Scan for the cell matching the given text and deliver its [x, y] coordinate at center. 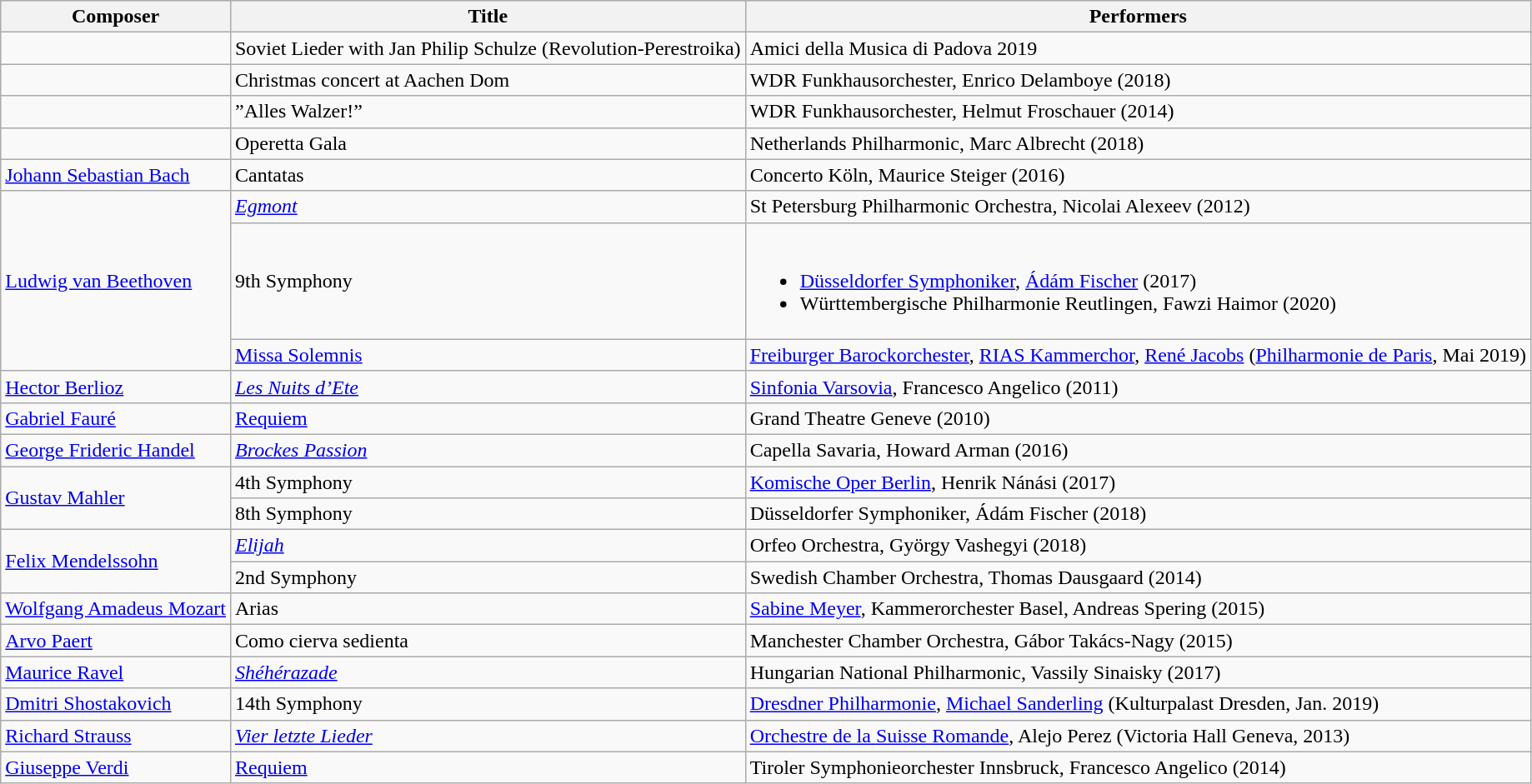
Dresdner Philharmonie, Michael Sanderling (Kulturpalast Dresden, Jan. 2019) [1138, 704]
9th Symphony [488, 281]
Cantatas [488, 175]
Johann Sebastian Bach [116, 175]
Title [488, 17]
St Petersburg Philharmonic Orchestra, Nicolai Alexeev (2012) [1138, 207]
Elijah [488, 546]
Brockes Passion [488, 450]
Orfeo Orchestra, György Vashegyi (2018) [1138, 546]
Wolfgang Amadeus Mozart [116, 609]
Arvo Paert [116, 641]
Composer [116, 17]
Düsseldorfer Symphoniker, Ádám Fischer (2018) [1138, 514]
Dmitri Shostakovich [116, 704]
Performers [1138, 17]
WDR Funkhausorchester, Enrico Delamboye (2018) [1138, 80]
14th Symphony [488, 704]
Düsseldorfer Symphoniker, Ádám Fischer (2017)Württembergische Philharmonie Reutlingen, Fawzi Haimor (2020) [1138, 281]
Amici della Musica di Padova 2019 [1138, 48]
2nd Symphony [488, 577]
Giuseppe Verdi [116, 767]
Richard Strauss [116, 736]
Gabriel Fauré [116, 418]
Les Nuits d’Ete [488, 387]
Netherlands Philharmonic, Marc Albrecht (2018) [1138, 143]
Egmont [488, 207]
Vier letzte Lieder [488, 736]
Christmas concert at Aachen Dom [488, 80]
”Alles Walzer!” [488, 112]
WDR Funkhausorchester, Helmut Froschauer (2014) [1138, 112]
Orchestre de la Suisse Romande, Alejo Perez (Victoria Hall Geneva, 2013) [1138, 736]
Concerto Köln, Maurice Steiger (2016) [1138, 175]
Manchester Chamber Orchestra, Gábor Takács-Nagy (2015) [1138, 641]
Gustav Mahler [116, 498]
George Frideric Handel [116, 450]
Maurice Ravel [116, 672]
Grand Theatre Geneve (2010) [1138, 418]
Como cierva sedienta [488, 641]
Hector Berlioz [116, 387]
Sinfonia Varsovia, Francesco Angelico (2011) [1138, 387]
Komische Oper Berlin, Henrik Nánási (2017) [1138, 482]
Felix Mendelssohn [116, 562]
Ludwig van Beethoven [116, 281]
Missa Solemnis [488, 355]
Hungarian National Philharmonic, Vassily Sinaisky (2017) [1138, 672]
Tiroler Symphonieorchester Innsbruck, Francesco Angelico (2014) [1138, 767]
8th Symphony [488, 514]
Sabine Meyer, Kammerorchester Basel, Andreas Spering (2015) [1138, 609]
Freiburger Barockorchester, RIAS Kammerchor, René Jacobs (Philharmonie de Paris, Mai 2019) [1138, 355]
4th Symphony [488, 482]
Capella Savaria, Howard Arman (2016) [1138, 450]
Soviet Lieder with Jan Philip Schulze (Revolution-Perestroika) [488, 48]
Operetta Gala [488, 143]
Arias [488, 609]
Swedish Chamber Orchestra, Thomas Dausgaard (2014) [1138, 577]
Shéhérazade [488, 672]
